From the cell containing the given text, extract its center point as [X, Y] coordinate. 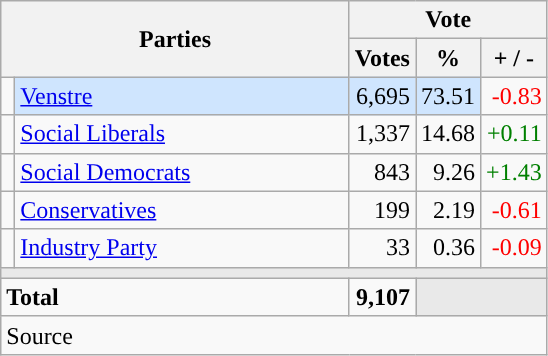
Venstre [182, 96]
73.51 [448, 96]
9.26 [448, 172]
Social Liberals [182, 134]
Total [176, 297]
1,337 [382, 134]
2.19 [448, 210]
14.68 [448, 134]
Conservatives [182, 210]
843 [382, 172]
199 [382, 210]
Social Democrats [182, 172]
-0.09 [514, 248]
6,695 [382, 96]
Vote [448, 20]
+1.43 [514, 172]
+0.11 [514, 134]
33 [382, 248]
Source [274, 335]
+ / - [514, 58]
% [448, 58]
-0.83 [514, 96]
-0.61 [514, 210]
0.36 [448, 248]
Votes [382, 58]
Parties [176, 39]
9,107 [382, 297]
Industry Party [182, 248]
